Output the [X, Y] coordinate of the center of the cell containing the given text.  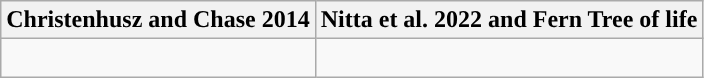
Nitta et al. 2022 and Fern Tree of life [509, 20]
Christenhusz and Chase 2014 [158, 20]
